Extract the [x, y] coordinate from the center of the cell holding the provided text.  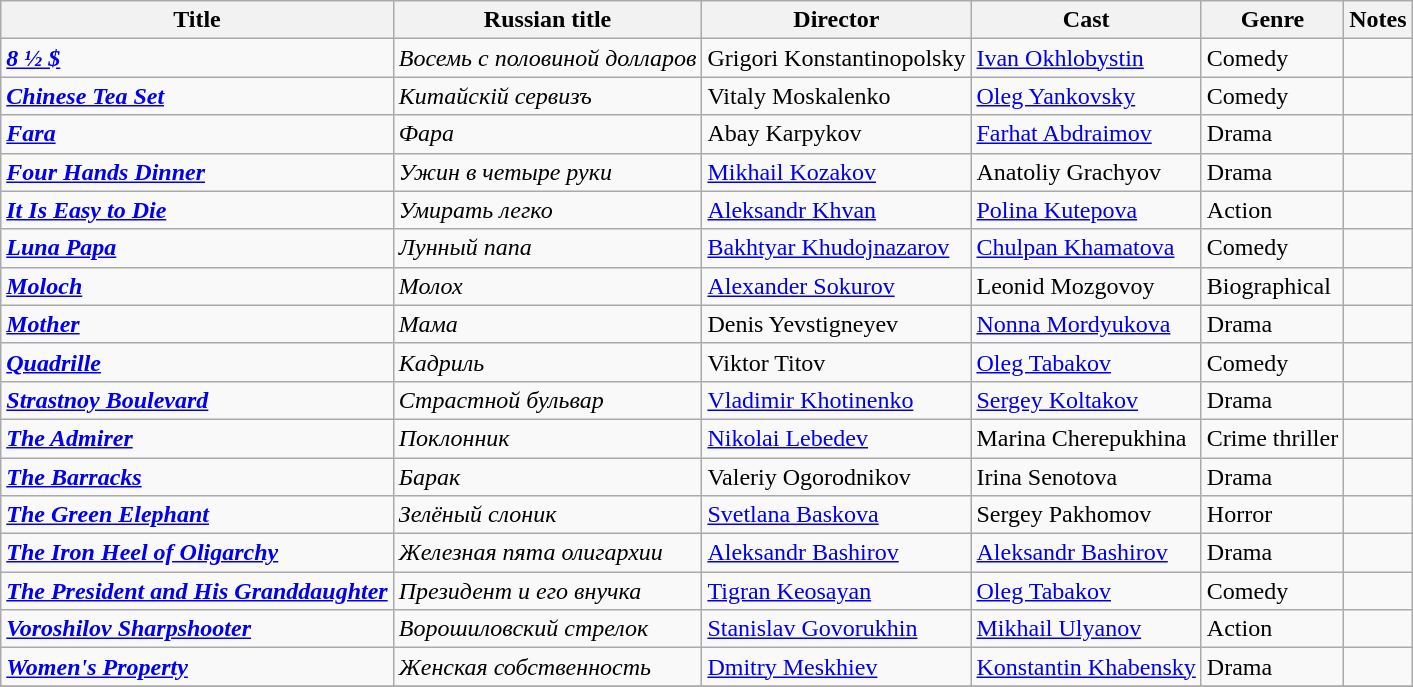
Horror [1272, 515]
Genre [1272, 20]
Leonid Mozgovoy [1086, 286]
The Barracks [197, 477]
Tigran Keosayan [836, 591]
Women's Property [197, 667]
Mother [197, 324]
Denis Yevstigneyev [836, 324]
Strastnoy Boulevard [197, 400]
Cast [1086, 20]
Женская собственность [548, 667]
Luna Papa [197, 248]
The Iron Heel of Oligarchy [197, 553]
Farhat Abdraimov [1086, 134]
Valeriy Ogorodnikov [836, 477]
Ужин в четыре руки [548, 172]
Sergey Koltakov [1086, 400]
Anatoliy Grachyov [1086, 172]
Oleg Yankovsky [1086, 96]
Страстной бульвар [548, 400]
Поклонник [548, 438]
Marina Cherepukhina [1086, 438]
Aleksandr Khvan [836, 210]
Four Hands Dinner [197, 172]
Президент и его внучка [548, 591]
Biographical [1272, 286]
Умирать легко [548, 210]
Alexander Sokurov [836, 286]
Viktor Titov [836, 362]
Vladimir Khotinenko [836, 400]
Director [836, 20]
Nonna Mordyukova [1086, 324]
Irina Senotova [1086, 477]
Mikhail Kozakov [836, 172]
Барак [548, 477]
Polina Kutepova [1086, 210]
8 ½ $ [197, 58]
Dmitry Meskhiev [836, 667]
Зелёный слоник [548, 515]
Konstantin Khabensky [1086, 667]
The Admirer [197, 438]
Nikolai Lebedev [836, 438]
Молох [548, 286]
Chinese Tea Set [197, 96]
Title [197, 20]
Мама [548, 324]
Crime thriller [1272, 438]
Фара [548, 134]
Grigori Konstantinopolsky [836, 58]
Mikhail Ulyanov [1086, 629]
Vitaly Moskalenko [836, 96]
Bakhtyar Khudojnazarov [836, 248]
Ворошиловский стрелок [548, 629]
It Is Easy to Die [197, 210]
Quadrille [197, 362]
Voroshilov Sharpshooter [197, 629]
Moloch [197, 286]
Chulpan Khamatova [1086, 248]
Sergey Pakhomov [1086, 515]
Лунный папа [548, 248]
Восемь с половиной долларов [548, 58]
Russian title [548, 20]
Ivan Okhlobystin [1086, 58]
Железная пята олигархии [548, 553]
Кадриль [548, 362]
Stanislav Govorukhin [836, 629]
The President and His Granddaughter [197, 591]
Svetlana Baskova [836, 515]
Fara [197, 134]
Китайскій сервизъ [548, 96]
Abay Karpykov [836, 134]
The Green Elephant [197, 515]
Notes [1378, 20]
